Return the [x, y] coordinate for the center point of the cell that contains the specified text.  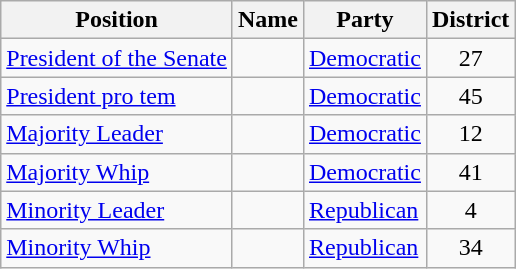
President pro tem [117, 96]
Party [364, 20]
12 [470, 134]
45 [470, 96]
41 [470, 172]
Position [117, 20]
Minority Leader [117, 210]
Majority Leader [117, 134]
4 [470, 210]
Name [268, 20]
34 [470, 248]
27 [470, 58]
Minority Whip [117, 248]
Majority Whip [117, 172]
District [470, 20]
President of the Senate [117, 58]
